Output the (x, y) coordinate of the center of the cell containing the given text.  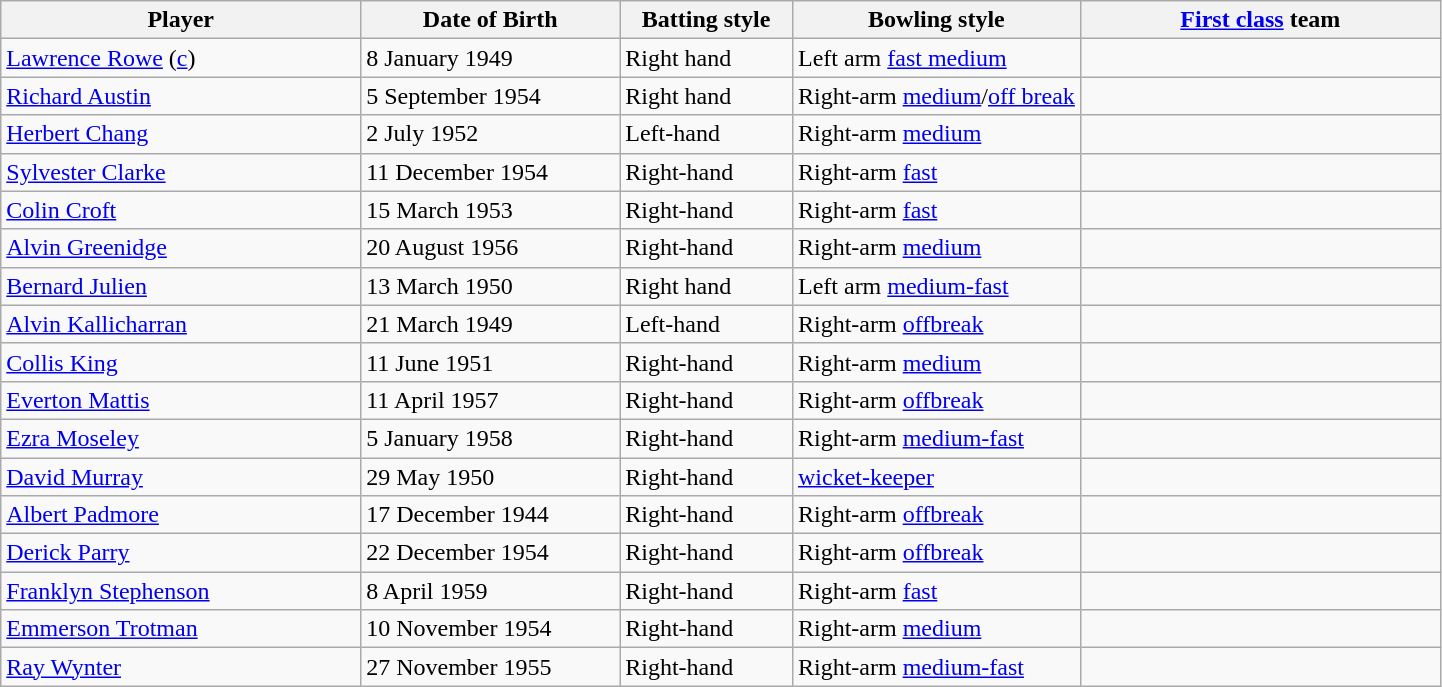
Emmerson Trotman (181, 629)
8 January 1949 (490, 58)
5 January 1958 (490, 438)
29 May 1950 (490, 477)
Lawrence Rowe (c) (181, 58)
11 April 1957 (490, 400)
11 June 1951 (490, 362)
Right-arm medium/off break (936, 96)
17 December 1944 (490, 515)
13 March 1950 (490, 286)
22 December 1954 (490, 553)
First class team (1260, 20)
Ray Wynter (181, 667)
Date of Birth (490, 20)
Bowling style (936, 20)
2 July 1952 (490, 134)
Ezra Moseley (181, 438)
8 April 1959 (490, 591)
21 March 1949 (490, 324)
Left arm fast medium (936, 58)
Collis King (181, 362)
Sylvester Clarke (181, 172)
Franklyn Stephenson (181, 591)
Player (181, 20)
Alvin Greenidge (181, 248)
Albert Padmore (181, 515)
Alvin Kallicharran (181, 324)
27 November 1955 (490, 667)
Everton Mattis (181, 400)
wicket-keeper (936, 477)
Richard Austin (181, 96)
20 August 1956 (490, 248)
Batting style (706, 20)
11 December 1954 (490, 172)
Herbert Chang (181, 134)
10 November 1954 (490, 629)
5 September 1954 (490, 96)
David Murray (181, 477)
Left arm medium-fast (936, 286)
15 March 1953 (490, 210)
Derick Parry (181, 553)
Bernard Julien (181, 286)
Colin Croft (181, 210)
